Extract the (x, y) coordinate from the center of the cell holding the provided text.  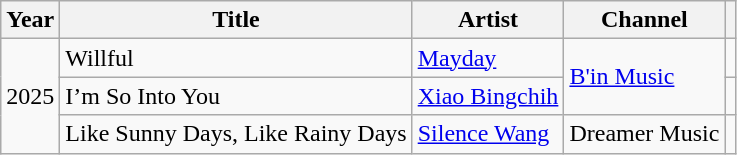
Like Sunny Days, Like Rainy Days (236, 134)
2025 (30, 96)
Silence Wang (488, 134)
Title (236, 20)
Mayday (488, 58)
I’m So Into You (236, 96)
B'in Music (644, 77)
Year (30, 20)
Willful (236, 58)
Xiao Bingchih (488, 96)
Dreamer Music (644, 134)
Channel (644, 20)
Artist (488, 20)
